Return the (X, Y) coordinate for the center point of the cell that contains the specified text.  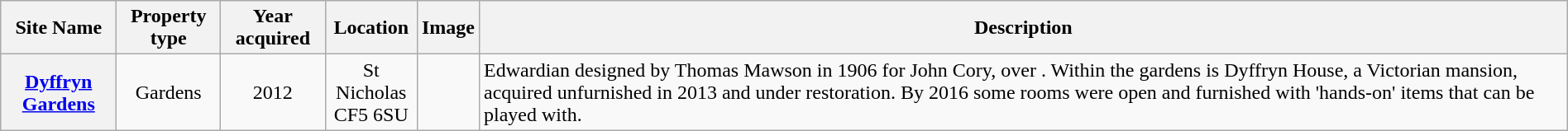
Year acquired (273, 28)
Property type (169, 28)
Dyffryn Gardens (59, 92)
Gardens (169, 92)
St NicholasCF5 6SU (370, 92)
2012 (273, 92)
Location (370, 28)
Site Name (59, 28)
Image (448, 28)
Description (1023, 28)
